Determine the [x, y] coordinate at the center of the cell enclosing the given text.  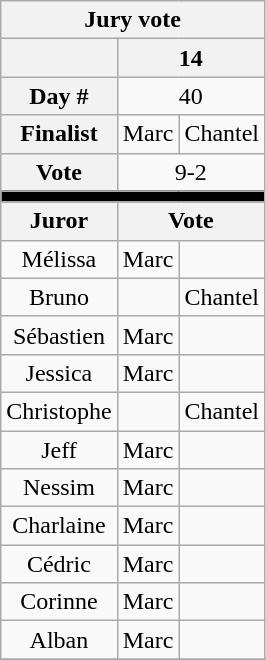
Bruno [59, 297]
9-2 [190, 172]
Mélissa [59, 259]
Alban [59, 640]
Sébastien [59, 335]
Finalist [59, 134]
Corinne [59, 602]
Charlaine [59, 526]
14 [190, 58]
Jeff [59, 449]
40 [190, 96]
Juror [59, 221]
Jury vote [133, 20]
Day # [59, 96]
Nessim [59, 488]
Jessica [59, 373]
Cédric [59, 564]
Christophe [59, 411]
